Find where the given text appears and provide that cell's center as (X, Y) coordinate. 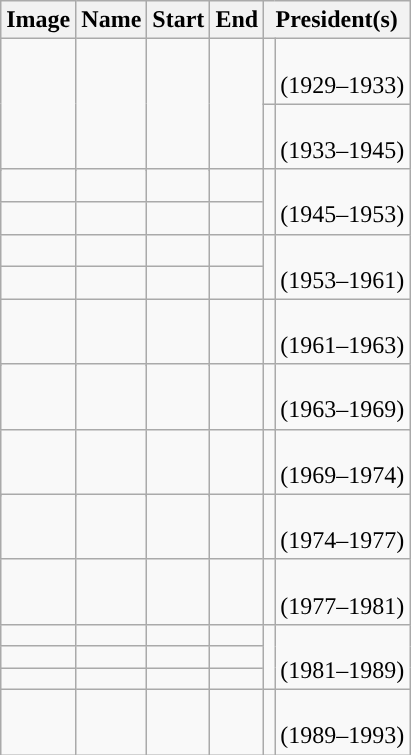
Start (178, 20)
(1969–1974) (342, 462)
(1933–1945) (342, 136)
(1929–1933) (342, 72)
(1974–1977) (342, 526)
End (237, 20)
(1945–1953) (342, 202)
Name (112, 20)
(1977–1981) (342, 592)
Image (38, 20)
(1963–1969) (342, 396)
(1961–1963) (342, 332)
President(s) (337, 20)
(1989–1993) (342, 722)
(1981–1989) (342, 656)
(1953–1961) (342, 266)
